Output the [X, Y] coordinate of the center of the cell containing the given text.  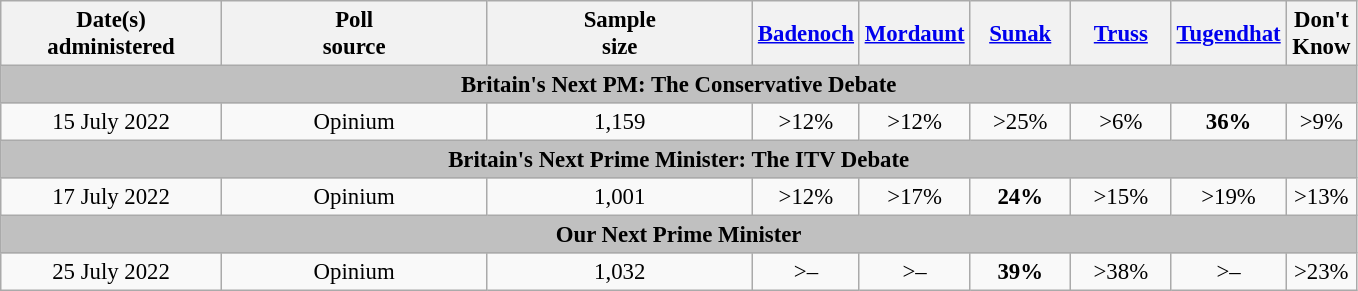
>17% [914, 197]
>9% [1322, 122]
Britain's Next Prime Minister: The ITV Debate [679, 160]
Badenoch [806, 34]
>13% [1322, 197]
Don't Know [1322, 34]
15 July 2022 [112, 122]
Tugendhat [1228, 34]
Mordaunt [914, 34]
Date(s) administered [112, 34]
>6% [1122, 122]
1,001 [620, 197]
>15% [1122, 197]
>19% [1228, 197]
Truss [1122, 34]
Sunak [1020, 34]
Britain's Next PM: The Conservative Debate [679, 85]
Poll source [354, 34]
>25% [1020, 122]
1,159 [620, 122]
17 July 2022 [112, 197]
24% [1020, 197]
Samplesize [620, 34]
36% [1228, 122]
Our Next Prime Minister [679, 235]
